Locate the cell with the specified text and output its [x, y] center coordinate. 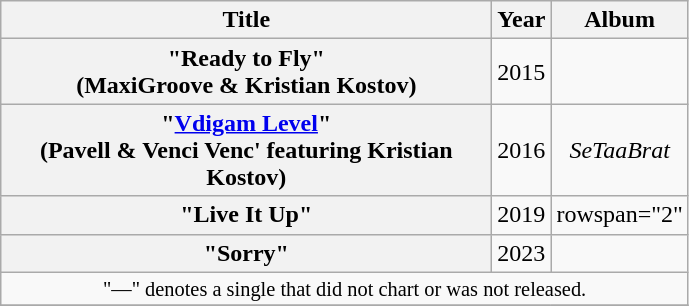
"Live It Up" [246, 215]
2016 [522, 150]
2023 [522, 253]
SeTaaBrat [620, 150]
2015 [522, 72]
rowspan="2" [620, 215]
"Sorry" [246, 253]
"—" denotes a single that did not chart or was not released. [345, 289]
Title [246, 20]
2019 [522, 215]
"Vdigam Level"(Pavell & Venci Venc' featuring Kristian Kostov) [246, 150]
Album [620, 20]
"Ready to Fly"(MaxiGroove & Kristian Kostov) [246, 72]
Year [522, 20]
